Identify which cell holds the provided text, then report its [X, Y] central coordinate. 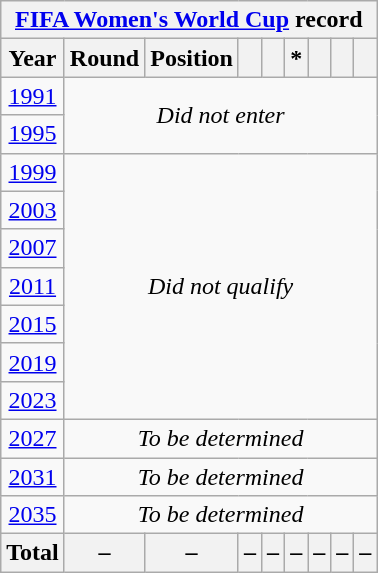
2019 [33, 362]
* [296, 58]
2003 [33, 210]
2011 [33, 286]
Total [33, 553]
FIFA Women's World Cup record [189, 20]
Did not enter [220, 115]
2015 [33, 324]
Year [33, 58]
Did not qualify [220, 286]
2035 [33, 515]
Round [104, 58]
2023 [33, 400]
1995 [33, 134]
1991 [33, 96]
2027 [33, 438]
2007 [33, 248]
2031 [33, 477]
1999 [33, 172]
Position [192, 58]
